Scan for the cell matching the given text and deliver its [x, y] coordinate at center. 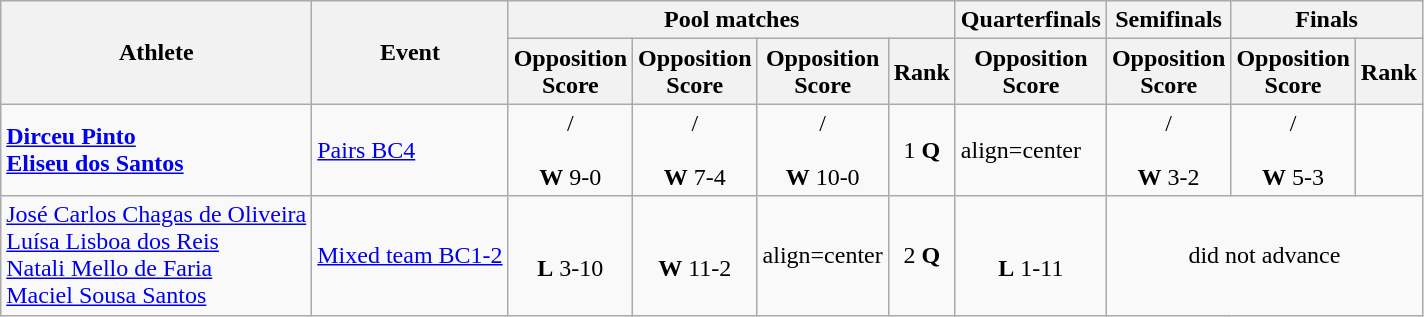
Semifinals [1168, 20]
José Carlos Chagas de Oliveira Luísa Lisboa dos Reis Natali Mello de Faria Maciel Sousa Santos [156, 256]
Quarterfinals [1030, 20]
Pairs BC4 [410, 150]
Pool matches [732, 20]
Mixed team BC1-2 [410, 256]
L 1-11 [1030, 256]
Finals [1327, 20]
2 Q [922, 256]
Athlete [156, 52]
Event [410, 52]
L 3-10 [570, 256]
/ W 5-3 [1293, 150]
/ W 9-0 [570, 150]
/ W 7-4 [695, 150]
W 11-2 [695, 256]
1 Q [922, 150]
did not advance [1264, 256]
Dirceu Pinto Eliseu dos Santos [156, 150]
/ W 3-2 [1168, 150]
/ W 10-0 [822, 150]
